Scan for the cell matching the given text and deliver its (x, y) coordinate at center. 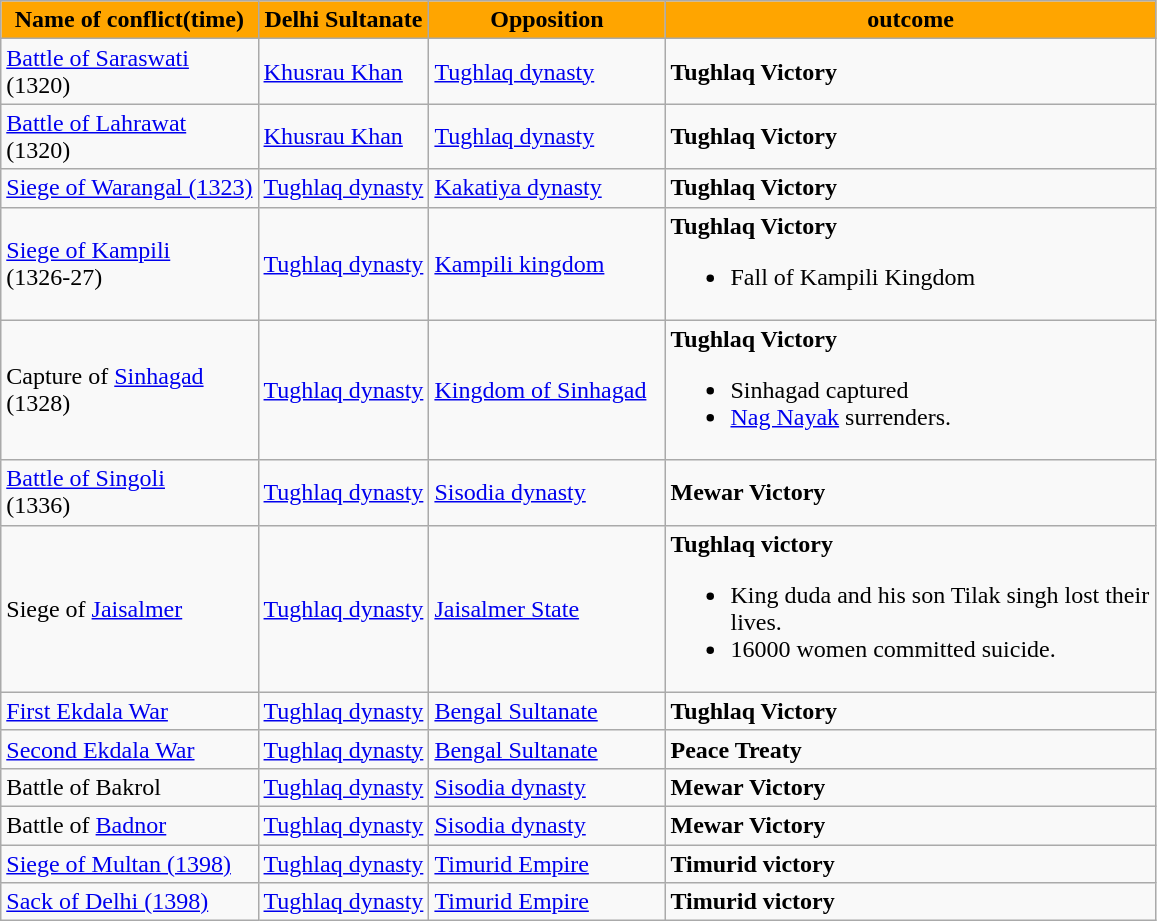
Delhi Sultanate (344, 20)
Siege of Kampili(1326-27) (130, 264)
Battle of Lahrawat(1320) (130, 136)
Tughlaq VictoryFall of Kampili Kingdom (910, 264)
Kampili kingdom (547, 264)
Tughlaq VictorySinhagad capturedNag Nayak surrenders. (910, 390)
Opposition (547, 20)
Siege of Warangal (1323) (130, 188)
Battle of Saraswati(1320) (130, 72)
Battle of Badnor (130, 825)
outcome (910, 20)
Second Ekdala War (130, 749)
Siege of Multan (1398) (130, 863)
Battle of Bakrol (130, 787)
Jaisalmer State (547, 608)
Siege of Jaisalmer (130, 608)
Capture of Sinhagad(1328) (130, 390)
Name of conflict(time) (130, 20)
Battle of Singoli(1336) (130, 492)
Kakatiya dynasty (547, 188)
Tughlaq victoryKing duda and his son Tilak singh lost their lives.16000 women committed suicide. (910, 608)
Kingdom of Sinhagad (547, 390)
Peace Treaty (910, 749)
Sack of Delhi (1398) (130, 902)
First Ekdala War (130, 711)
